From the cell containing the given text, extract its center point as [X, Y] coordinate. 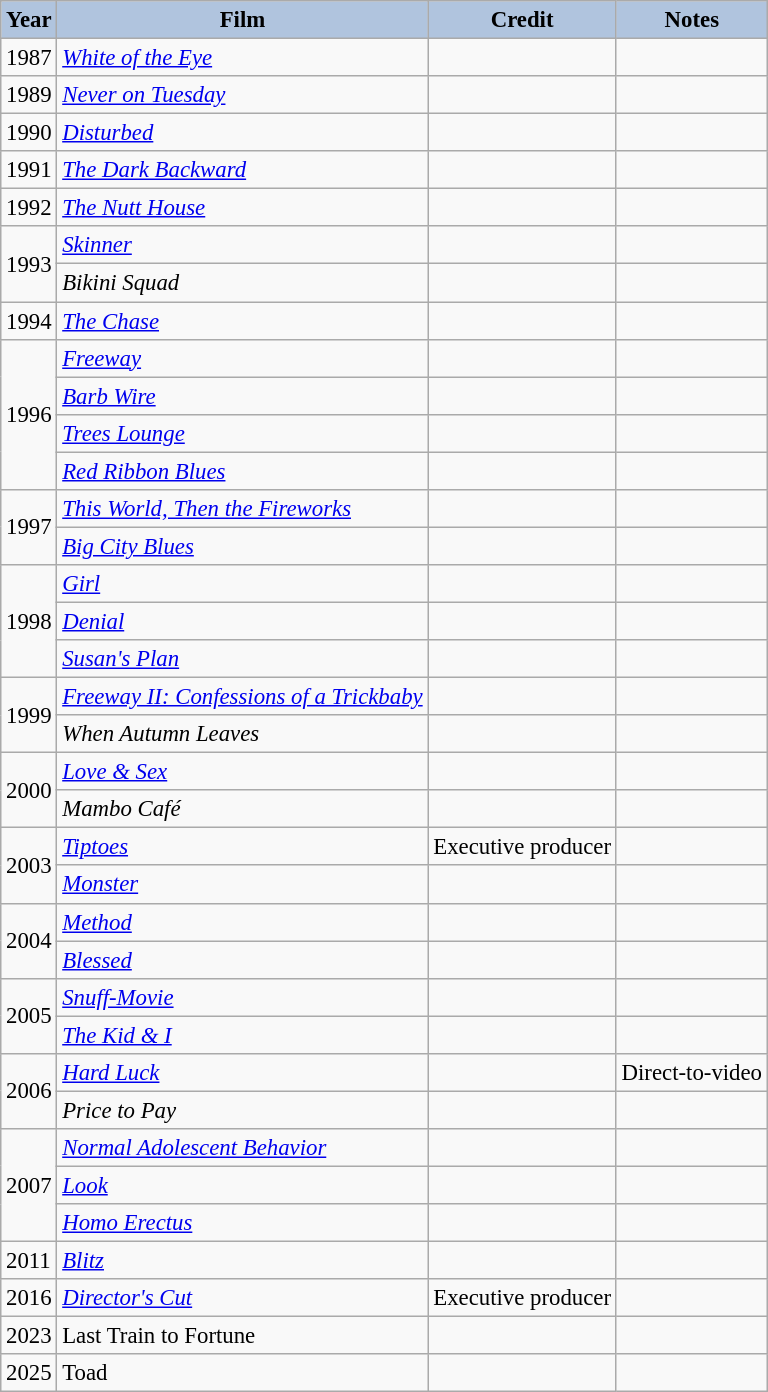
Skinner [242, 245]
Susan's Plan [242, 659]
2000 [29, 790]
Love & Sex [242, 772]
2025 [29, 1373]
2011 [29, 1261]
1993 [29, 264]
Method [242, 922]
Blessed [242, 960]
1994 [29, 321]
1990 [29, 133]
When Autumn Leaves [242, 734]
Girl [242, 584]
Freeway [242, 358]
White of the Eye [242, 58]
2003 [29, 866]
1999 [29, 716]
Director's Cut [242, 1298]
Direct-to-video [692, 1073]
2016 [29, 1298]
Blitz [242, 1261]
1989 [29, 95]
2023 [29, 1336]
Look [242, 1185]
Trees Lounge [242, 433]
The Chase [242, 321]
1996 [29, 414]
Barb Wire [242, 396]
2004 [29, 940]
Red Ribbon Blues [242, 471]
Bikini Squad [242, 283]
Normal Adolescent Behavior [242, 1148]
Big City Blues [242, 546]
1998 [29, 622]
Year [29, 20]
Film [242, 20]
Snuff-Movie [242, 997]
Notes [692, 20]
Monster [242, 885]
Mambo Café [242, 809]
Hard Luck [242, 1073]
2005 [29, 1016]
2006 [29, 1092]
This World, Then the Fireworks [242, 509]
1987 [29, 58]
The Nutt House [242, 208]
Credit [522, 20]
1991 [29, 170]
The Kid & I [242, 1035]
Freeway II: Confessions of a Trickbaby [242, 697]
2007 [29, 1186]
Denial [242, 621]
The Dark Backward [242, 170]
Tiptoes [242, 847]
1997 [29, 528]
Last Train to Fortune [242, 1336]
Homo Erectus [242, 1223]
Toad [242, 1373]
Never on Tuesday [242, 95]
Disturbed [242, 133]
1992 [29, 208]
Price to Pay [242, 1110]
